Identify which cell holds the provided text, then report its (x, y) central coordinate. 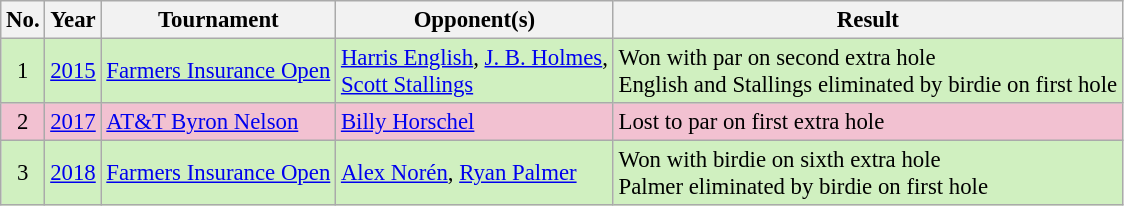
Billy Horschel (475, 122)
2017 (73, 122)
Opponent(s) (475, 20)
Tournament (218, 20)
AT&T Byron Nelson (218, 122)
Alex Norén, Ryan Palmer (475, 174)
Lost to par on first extra hole (868, 122)
Won with birdie on sixth extra holePalmer eliminated by birdie on first hole (868, 174)
2 (23, 122)
Year (73, 20)
1 (23, 72)
Result (868, 20)
Won with par on second extra holeEnglish and Stallings eliminated by birdie on first hole (868, 72)
No. (23, 20)
3 (23, 174)
2018 (73, 174)
Harris English, J. B. Holmes, Scott Stallings (475, 72)
2015 (73, 72)
